Search for the cell housing the specified text and yield its (X, Y) center coordinate. 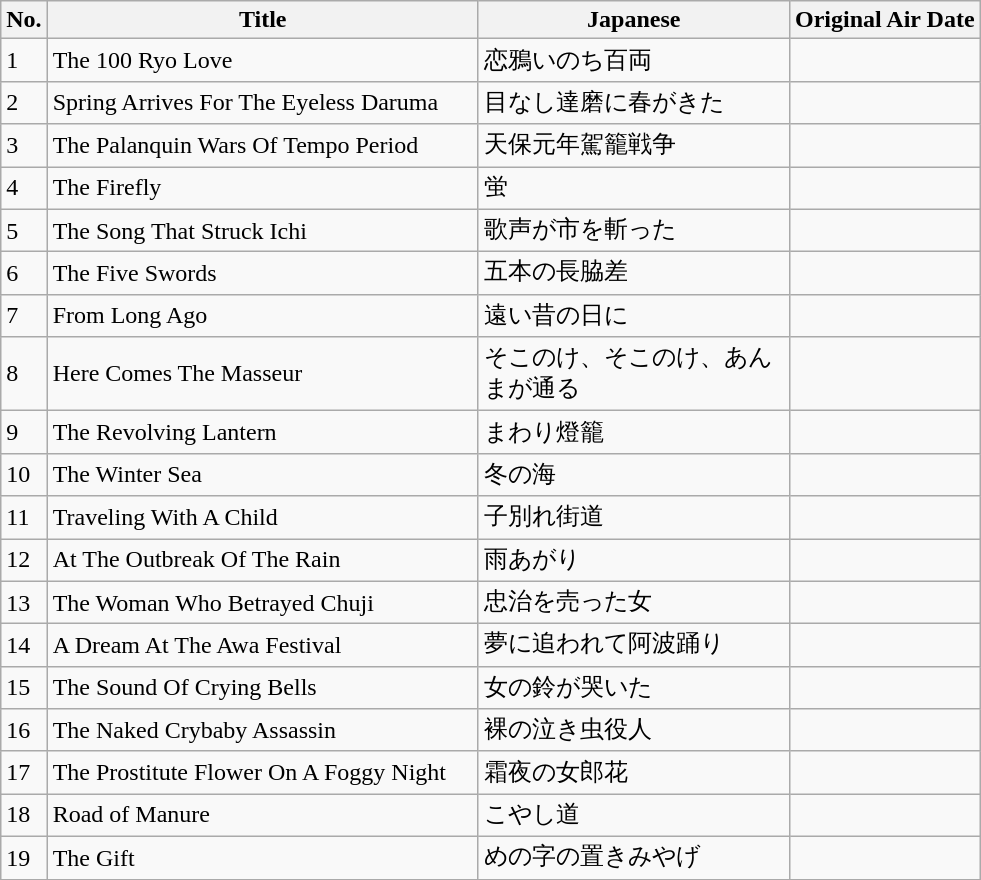
The Firefly (262, 188)
6 (24, 274)
9 (24, 432)
12 (24, 560)
霜夜の女郎花 (634, 772)
まわり燈籠 (634, 432)
The Prostitute Flower On A Foggy Night (262, 772)
こやし道 (634, 816)
18 (24, 816)
4 (24, 188)
14 (24, 646)
蛍 (634, 188)
10 (24, 474)
13 (24, 602)
The Woman Who Betrayed Chuji (262, 602)
From Long Ago (262, 316)
A Dream At The Awa Festival (262, 646)
女の鈴が哭いた (634, 688)
Traveling With A Child (262, 518)
目なし達磨に春がきた (634, 102)
Road of Manure (262, 816)
The Revolving Lantern (262, 432)
The 100 Ryo Love (262, 60)
そこのけ、そこのけ、あんまが通る (634, 374)
Title (262, 20)
At The Outbreak Of The Rain (262, 560)
Spring Arrives For The Eyeless Daruma (262, 102)
忠治を売った女 (634, 602)
The Naked Crybaby Assassin (262, 730)
1 (24, 60)
The Five Swords (262, 274)
夢に追われて阿波踊り (634, 646)
雨あがり (634, 560)
子別れ街道 (634, 518)
恋鴉いのち百両 (634, 60)
3 (24, 146)
11 (24, 518)
Original Air Date (884, 20)
The Winter Sea (262, 474)
15 (24, 688)
The Sound Of Crying Bells (262, 688)
歌声が市を斬った (634, 230)
The Palanquin Wars Of Tempo Period (262, 146)
16 (24, 730)
The Gift (262, 858)
Here Comes The Masseur (262, 374)
Japanese (634, 20)
19 (24, 858)
天保元年駕籠戦争 (634, 146)
遠い昔の日に (634, 316)
7 (24, 316)
8 (24, 374)
No. (24, 20)
5 (24, 230)
2 (24, 102)
五本の長脇差 (634, 274)
めの字の置きみやげ (634, 858)
裸の泣き虫役人 (634, 730)
冬の海 (634, 474)
The Song That Struck Ichi (262, 230)
17 (24, 772)
